Output the [X, Y] coordinate of the center of the cell containing the given text.  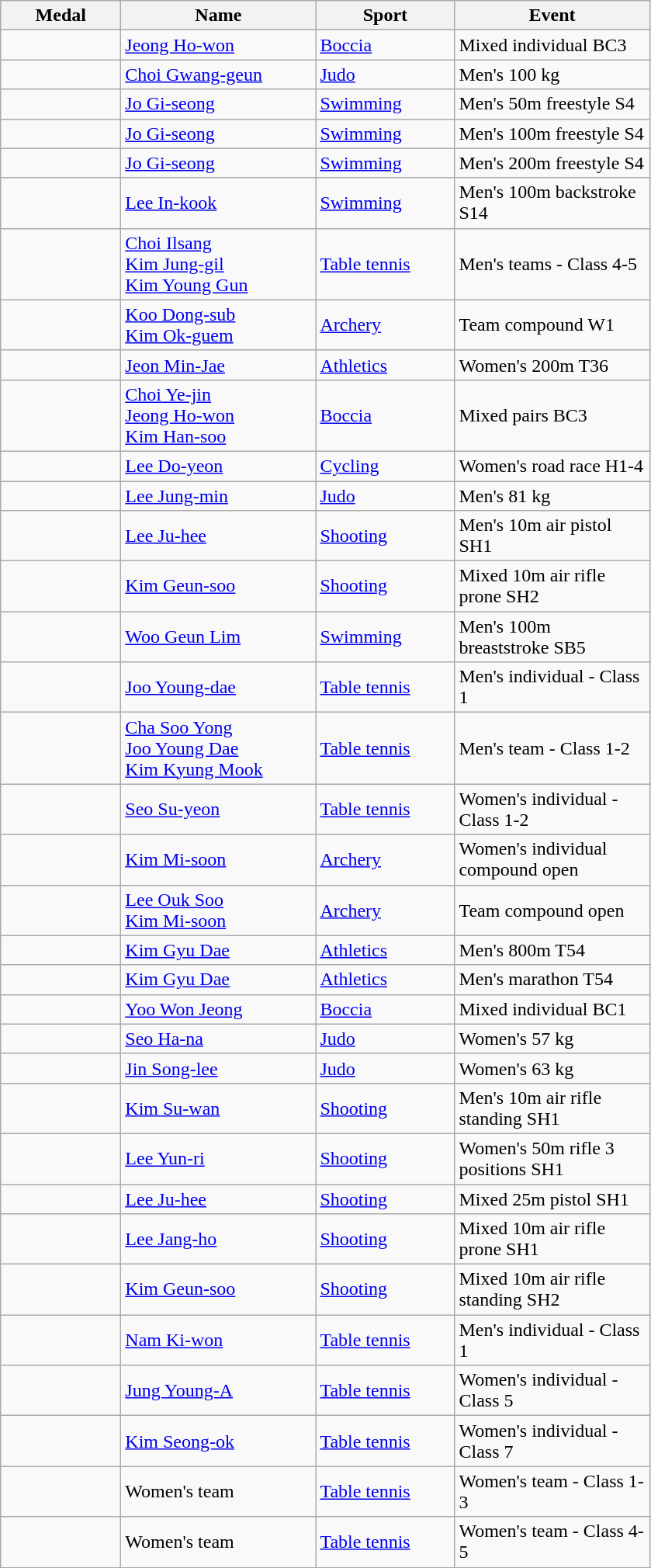
Mixed pairs BC3 [552, 415]
Women's road race H1-4 [552, 466]
Men's 100m backstroke S14 [552, 203]
Team compound open [552, 910]
Woo Geun Lim [219, 637]
Women's individual - Class 1-2 [552, 809]
Seo Ha-na [219, 1039]
Jung Young-A [219, 1391]
Event [552, 16]
Women's individual - Class 5 [552, 1391]
Mixed 10m air rifle standing SH2 [552, 1290]
Mixed 25m pistol SH1 [552, 1199]
Kim Su-wan [219, 1108]
Jeon Min-Jae [219, 365]
Jeong Ho-won [219, 45]
Women's 57 kg [552, 1039]
Jin Song-lee [219, 1068]
Nam Ki-won [219, 1340]
Choi Ilsang Kim Jung-gil Kim Young Gun [219, 264]
Men's teams - Class 4-5 [552, 264]
Men's 10m air rifle standing SH1 [552, 1108]
Women's 50m rifle 3 positions SH1 [552, 1158]
Men's 100m freestyle S4 [552, 134]
Men's 50m freestyle S4 [552, 104]
Mixed individual BC3 [552, 45]
Men's 81 kg [552, 496]
Seo Su-yeon [219, 809]
Kim Seong-ok [219, 1441]
Mixed 10m air rifle prone SH2 [552, 587]
Sport [385, 16]
Choi Ye-jin Jeong Ho-won Kim Han-soo [219, 415]
Name [219, 16]
Team compound W1 [552, 324]
Men's 100 kg [552, 75]
Lee Jung-min [219, 496]
Kim Mi-soon [219, 860]
Lee Jang-ho [219, 1239]
Lee Yun-ri [219, 1158]
Mixed individual BC1 [552, 1009]
Women's team - Class 4-5 [552, 1542]
Lee Ouk Soo Kim Mi-soon [219, 910]
Women's 200m T36 [552, 365]
Lee Do-yeon [219, 466]
Women's individual - Class 7 [552, 1441]
Women's team - Class 1-3 [552, 1492]
Choi Gwang-geun [219, 75]
Men's 800m T54 [552, 950]
Lee In-kook [219, 203]
Men's marathon T54 [552, 980]
Women's individual compound open [552, 860]
Cycling [385, 466]
Joo Young-dae [219, 688]
Medal [61, 16]
Men's 200m freestyle S4 [552, 163]
Men's 10m air pistol SH1 [552, 536]
Yoo Won Jeong [219, 1009]
Men's 100m breaststroke SB5 [552, 637]
Mixed 10m air rifle prone SH1 [552, 1239]
Women's 63 kg [552, 1068]
Koo Dong-sub Kim Ok-guem [219, 324]
Cha Soo Yong Joo Young Dae Kim Kyung Mook [219, 748]
Men's team - Class 1-2 [552, 748]
